Provide the (x, y) coordinate of the cell's center where the given text is located.  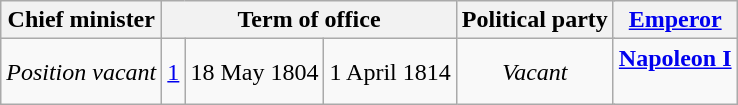
1 April 1814 (390, 72)
Political party (534, 20)
18 May 1804 (254, 72)
1 (174, 72)
Chief minister (82, 20)
Position vacant (82, 72)
Emperor (675, 20)
Napoleon I (675, 72)
Vacant (534, 72)
Term of office (310, 20)
